Capture the cell that displays the provided text and extract its (X, Y) central coordinate. 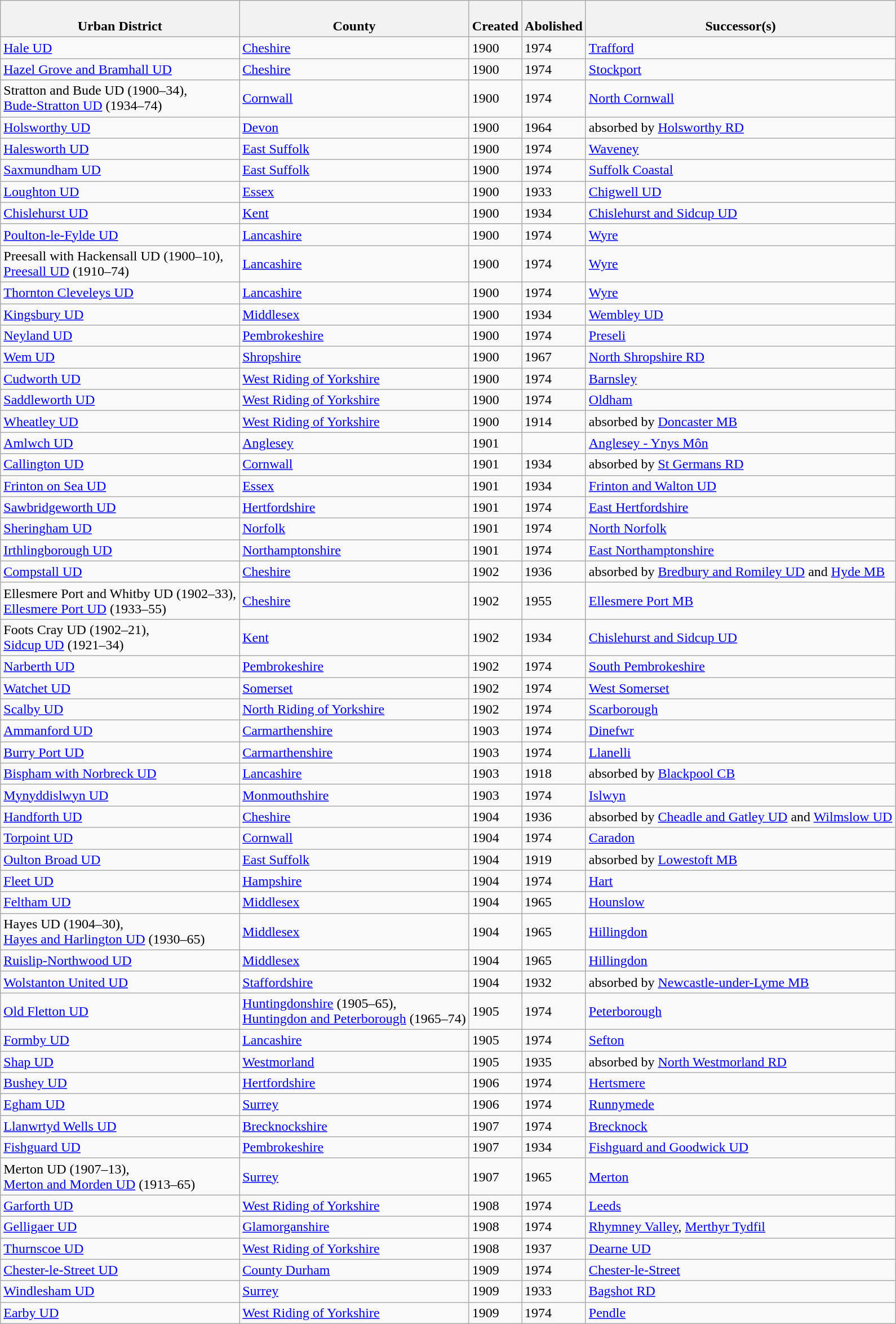
Ellesmere Port and Whitby UD (1902–33),Ellesmere Port UD (1933–55) (120, 601)
Narberth UD (120, 666)
Somerset (354, 688)
Ammanford UD (120, 731)
1919 (554, 860)
Successor(s) (740, 19)
Loughton UD (120, 192)
Dinefwr (740, 731)
Islwyn (740, 795)
Merton (740, 1177)
Wembley UD (740, 314)
Frinton and Walton UD (740, 486)
Wheatley UD (120, 422)
Saxmundham UD (120, 170)
East Hertfordshire (740, 507)
Shropshire (354, 357)
Fleet UD (120, 881)
Ruislip-Northwood UD (120, 960)
Stratton and Bude UD (1900–34),Bude-Stratton UD (1934–74) (120, 98)
Oulton Broad UD (120, 860)
1964 (554, 127)
Saddleworth UD (120, 400)
Amlwch UD (120, 443)
Shap UD (120, 1061)
1932 (554, 982)
Staffordshire (354, 982)
Brecknock (740, 1126)
County Durham (354, 1270)
Sheringham UD (120, 529)
North Norfolk (740, 529)
absorbed by Bredbury and Romiley UD and Hyde MB (740, 572)
Kingsbury UD (120, 314)
Preesall with Hackensall UD (1900–10),Preesall UD (1910–74) (120, 264)
absorbed by Blackpool CB (740, 774)
Caradon (740, 838)
Leeds (740, 1206)
Wem UD (120, 357)
Fishguard UD (120, 1148)
Callington UD (120, 464)
Halesworth UD (120, 149)
Gelligaer UD (120, 1227)
Hertsmere (740, 1083)
Abolished (554, 19)
Anglesey - Ynys Môn (740, 443)
Formby UD (120, 1040)
Chislehurst UD (120, 213)
Bispham with Norbreck UD (120, 774)
Wolstanton United UD (120, 982)
Westmorland (354, 1061)
Chester-le-Street UD (120, 1270)
Compstall UD (120, 572)
Frinton on Sea UD (120, 486)
Runnymede (740, 1105)
Torpoint UD (120, 838)
Poulton-le-Fylde UD (120, 234)
County (354, 19)
Huntingdonshire (1905–65),Huntingdon and Peterborough (1965–74) (354, 1011)
Oldham (740, 400)
Holsworthy UD (120, 127)
Sefton (740, 1040)
1918 (554, 774)
Hayes UD (1904–30),Hayes and Harlington UD (1930–65) (120, 931)
Stockport (740, 69)
Devon (354, 127)
Cudworth UD (120, 379)
absorbed by Holsworthy RD (740, 127)
Burry Port UD (120, 752)
Hounslow (740, 902)
North Cornwall (740, 98)
Egham UD (120, 1105)
Brecknockshire (354, 1126)
Chigwell UD (740, 192)
Barnsley (740, 379)
Handforth UD (120, 817)
Scarborough (740, 710)
Llanwrtyd Wells UD (120, 1126)
Watchet UD (120, 688)
absorbed by North Westmorland RD (740, 1061)
absorbed by St Germans RD (740, 464)
Trafford (740, 48)
Irthlingborough UD (120, 550)
East Northamptonshire (740, 550)
Peterborough (740, 1011)
South Pembrokeshire (740, 666)
Hale UD (120, 48)
North Shropshire RD (740, 357)
1914 (554, 422)
absorbed by Cheadle and Gatley UD and Wilmslow UD (740, 817)
1937 (554, 1248)
Urban District (120, 19)
Preseli (740, 336)
Rhymney Valley, Merthyr Tydfil (740, 1227)
Hampshire (354, 881)
Thurnscoe UD (120, 1248)
Feltham UD (120, 902)
Llanelli (740, 752)
Garforth UD (120, 1206)
1967 (554, 357)
absorbed by Lowestoft MB (740, 860)
Chester-le-Street (740, 1270)
Fishguard and Goodwick UD (740, 1148)
Merton UD (1907–13),Merton and Morden UD (1913–65) (120, 1177)
Old Fletton UD (120, 1011)
Thornton Cleveleys UD (120, 293)
Ellesmere Port MB (740, 601)
Bagshot RD (740, 1291)
absorbed by Doncaster MB (740, 422)
Mynyddislwyn UD (120, 795)
Norfolk (354, 529)
Scalby UD (120, 710)
Pendle (740, 1313)
North Riding of Yorkshire (354, 710)
Monmouthshire (354, 795)
Neyland UD (120, 336)
West Somerset (740, 688)
Hart (740, 881)
absorbed by Newcastle-under-Lyme MB (740, 982)
1935 (554, 1061)
Dearne UD (740, 1248)
Northamptonshire (354, 550)
Earby UD (120, 1313)
Anglesey (354, 443)
Waveney (740, 149)
Sawbridgeworth UD (120, 507)
1955 (554, 601)
Suffolk Coastal (740, 170)
Foots Cray UD (1902–21),Sidcup UD (1921–34) (120, 637)
Windlesham UD (120, 1291)
Hazel Grove and Bramhall UD (120, 69)
Glamorganshire (354, 1227)
Created (495, 19)
Bushey UD (120, 1083)
